Locate the cell with the specified text and output its (X, Y) center coordinate. 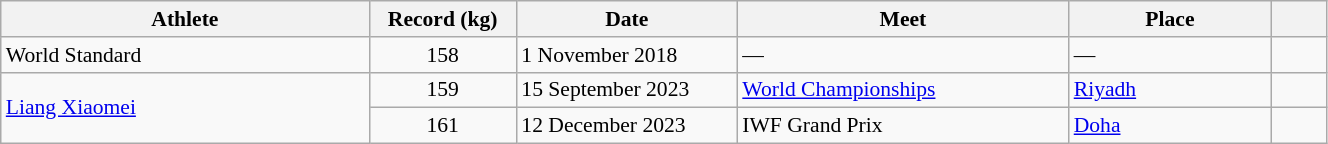
12 December 2023 (626, 126)
Doha (1170, 126)
Meet (902, 19)
Riyadh (1170, 90)
Athlete (185, 19)
World Championships (902, 90)
Date (626, 19)
Liang Xiaomei (185, 108)
161 (442, 126)
IWF Grand Prix (902, 126)
Place (1170, 19)
Record (kg) (442, 19)
15 September 2023 (626, 90)
159 (442, 90)
1 November 2018 (626, 55)
158 (442, 55)
World Standard (185, 55)
